Detect which cell encompasses the target text, then output its [x, y] center coordinate. 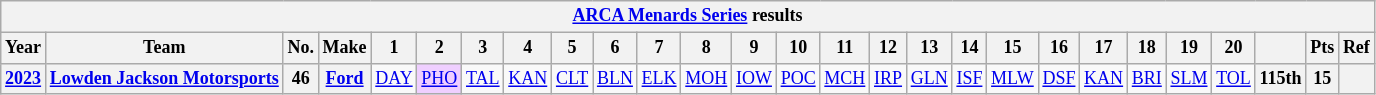
BLN [616, 78]
CLT [572, 78]
GLN [929, 78]
16 [1059, 48]
Ref [1357, 48]
DSF [1059, 78]
IOW [754, 78]
46 [300, 78]
10 [798, 48]
13 [929, 48]
9 [754, 48]
TOL [1234, 78]
2 [440, 48]
18 [1146, 48]
Year [24, 48]
5 [572, 48]
Pts [1322, 48]
115th [1280, 78]
20 [1234, 48]
ISF [970, 78]
Make [344, 48]
2023 [24, 78]
ARCA Menards Series results [688, 16]
8 [706, 48]
PHO [440, 78]
6 [616, 48]
Ford [344, 78]
MOH [706, 78]
MCH [845, 78]
MLW [1012, 78]
BRI [1146, 78]
IRP [888, 78]
7 [659, 48]
TAL [483, 78]
11 [845, 48]
1 [394, 48]
ELK [659, 78]
SLM [1189, 78]
12 [888, 48]
3 [483, 48]
Lowden Jackson Motorsports [164, 78]
DAY [394, 78]
POC [798, 78]
4 [528, 48]
17 [1104, 48]
Team [164, 48]
No. [300, 48]
14 [970, 48]
19 [1189, 48]
